Find where the given text appears and provide that cell's center as [X, Y] coordinate. 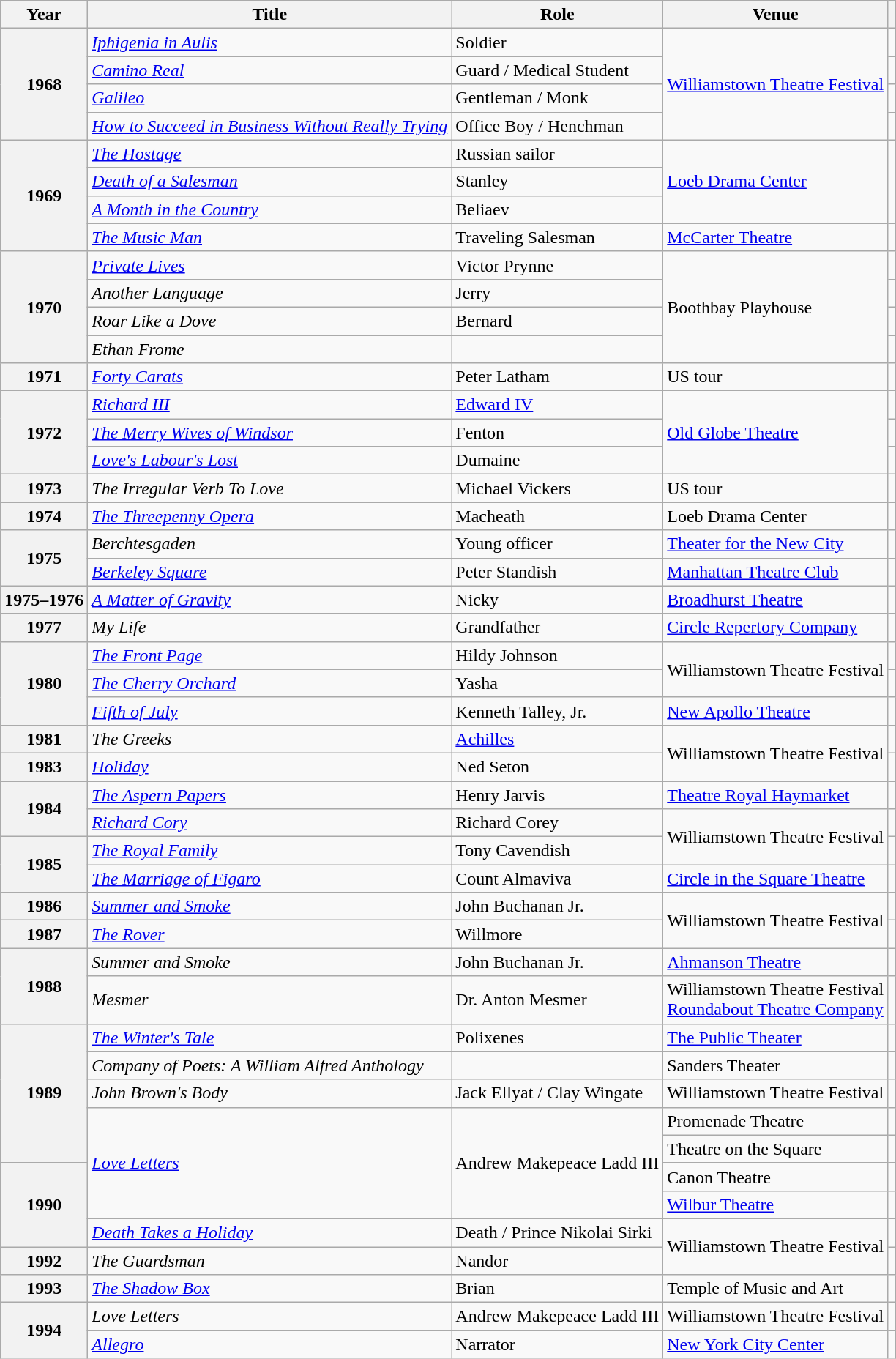
Dr. Anton Mesmer [558, 1000]
Camino Real [269, 70]
Theater for the New City [776, 544]
Achilles [558, 739]
1974 [44, 516]
1984 [44, 808]
Death / Prince Nikolai Sirki [558, 1232]
Manhattan Theatre Club [776, 572]
Macheath [558, 516]
Boothbay Playhouse [776, 307]
Brian [558, 1289]
Ahmanson Theatre [776, 962]
Company of Poets: A William Alfred Anthology [269, 1065]
Nandor [558, 1260]
Nicky [558, 600]
The Threepenny Opera [269, 516]
The Guardsman [269, 1260]
Another Language [269, 293]
Beliaev [558, 209]
Broadhurst Theatre [776, 600]
Young officer [558, 544]
1969 [44, 196]
Ned Seton [558, 767]
The Front Page [269, 655]
Theatre Royal Haymarket [776, 794]
Berkeley Square [269, 572]
The Marriage of Figaro [269, 879]
Kenneth Talley, Jr. [558, 711]
The Public Theater [776, 1038]
1972 [44, 433]
1993 [44, 1289]
How to Succeed in Business Without Really Trying [269, 126]
Peter Latham [558, 377]
1968 [44, 84]
Forty Carats [269, 377]
Holiday [269, 767]
Venue [776, 15]
Polixenes [558, 1038]
Year [44, 15]
Iphigenia in Aulis [269, 42]
1971 [44, 377]
The Music Man [269, 237]
Russian sailor [558, 154]
Role [558, 15]
Promenade Theatre [776, 1121]
1975–1976 [44, 600]
Mesmer [269, 1000]
Fifth of July [269, 711]
1989 [44, 1093]
The Greeks [269, 739]
Private Lives [269, 265]
Williamstown Theatre FestivalRoundabout Theatre Company [776, 1000]
Berchtesgaden [269, 544]
New York City Center [776, 1344]
Roar Like a Dove [269, 321]
1975 [44, 558]
New Apollo Theatre [776, 711]
Jack Ellyat / Clay Wingate [558, 1093]
Guard / Medical Student [558, 70]
1990 [44, 1205]
The Winter's Tale [269, 1038]
Wilbur Theatre [776, 1205]
Fenton [558, 433]
The Rover [269, 934]
1983 [44, 767]
Death Takes a Holiday [269, 1232]
Yasha [558, 683]
1985 [44, 865]
The Hostage [269, 154]
A Matter of Gravity [269, 600]
1992 [44, 1260]
Count Almaviva [558, 879]
Sanders Theater [776, 1065]
Allegro [269, 1344]
The Aspern Papers [269, 794]
Ethan Frome [269, 349]
Traveling Salesman [558, 237]
Old Globe Theatre [776, 433]
Office Boy / Henchman [558, 126]
1981 [44, 739]
Love's Labour's Lost [269, 461]
Gentleman / Monk [558, 98]
Temple of Music and Art [776, 1289]
1970 [44, 307]
My Life [269, 628]
McCarter Theatre [776, 237]
Willmore [558, 934]
1977 [44, 628]
Hildy Johnson [558, 655]
A Month in the Country [269, 209]
Death of a Salesman [269, 182]
Tony Cavendish [558, 851]
Victor Prynne [558, 265]
Circle Repertory Company [776, 628]
Richard III [269, 405]
The Cherry Orchard [269, 683]
Dumaine [558, 461]
Title [269, 15]
Circle in the Square Theatre [776, 879]
1986 [44, 906]
The Royal Family [269, 851]
Galileo [269, 98]
The Merry Wives of Windsor [269, 433]
The Shadow Box [269, 1289]
Stanley [558, 182]
Bernard [558, 321]
Soldier [558, 42]
1994 [44, 1330]
Richard Cory [269, 823]
1973 [44, 488]
Henry Jarvis [558, 794]
Narrator [558, 1344]
1988 [44, 986]
Canon Theatre [776, 1177]
Peter Standish [558, 572]
Michael Vickers [558, 488]
Edward IV [558, 405]
Jerry [558, 293]
Grandfather [558, 628]
1980 [44, 683]
John Brown's Body [269, 1093]
Theatre on the Square [776, 1149]
Richard Corey [558, 823]
1987 [44, 934]
The Irregular Verb To Love [269, 488]
